Find where the given text appears and provide that cell's center as [X, Y] coordinate. 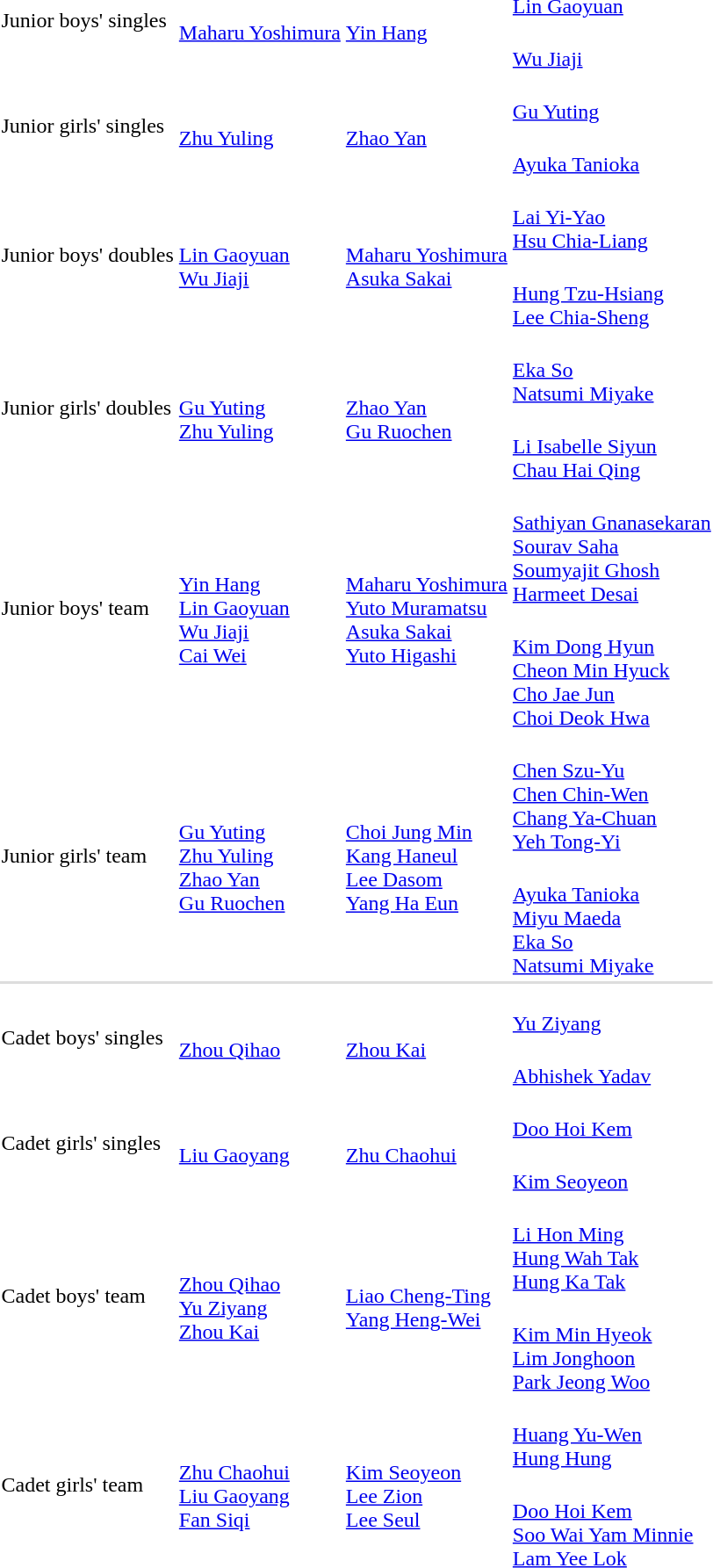
Lai Yi-YaoHsu Chia-Liang [611, 217]
Kim Dong HyunCheon Min HyuckCho Jae JunChoi Deok Hwa [611, 670]
Junior girls' singles [88, 126]
Cadet boys' team [88, 1297]
Junior girls' team [88, 856]
Eka SoNatsumi Miyake [611, 370]
Zhao YanGu Ruochen [427, 408]
Gu YutingZhu YulingZhao YanGu Ruochen [260, 856]
Liao Cheng-TingYang Heng-Wei [427, 1297]
Doo Hoi Kem [611, 1117]
Zhou Kai [427, 1038]
Chen Szu-YuChen Chin-WenChang Ya-ChuanYeh Tong-Yi [611, 794]
Zhu Yuling [260, 126]
Gu YutingZhu Yuling [260, 408]
Zhou QihaoYu ZiyangZhou Kai [260, 1297]
Kim Seoyeon [611, 1170]
Maharu YoshimuraAsuka Sakai [427, 255]
Zhao Yan [427, 126]
Li Isabelle SiyunChau Hai Qing [611, 446]
Huang Yu-WenHung Hung [611, 1434]
Sathiyan GnanasekaranSourav SahaSoumyajit GhoshHarmeet Desai [611, 546]
Li Hon MingHung Wah TakHung Ka Tak [611, 1246]
Kim Min HyeokLim JonghoonPark Jeong Woo [611, 1346]
Ayuka Tanioka [611, 153]
Yin HangLin GaoyuanWu JiajiCai Wei [260, 608]
Ayuka TaniokaMiyu MaedaEka SoNatsumi Miyake [611, 918]
Abhishek Yadav [611, 1065]
Zhu Chaohui [427, 1144]
Wu Jiaji [611, 47]
Cadet boys' singles [88, 1038]
Maharu YoshimuraYuto MuramatsuAsuka SakaiYuto Higashi [427, 608]
Gu Yuting [611, 100]
Liu Gaoyang [260, 1144]
Hung Tzu-HsiangLee Chia-Sheng [611, 293]
Choi Jung MinKang HaneulLee DasomYang Ha Eun [427, 856]
Zhou Qihao [260, 1038]
Junior boys' team [88, 608]
Junior girls' doubles [88, 408]
Lin GaoyuanWu Jiaji [260, 255]
Junior boys' doubles [88, 255]
Cadet girls' singles [88, 1144]
Yu Ziyang [611, 1012]
